Output the (x, y) coordinate of the center of the cell containing the given text.  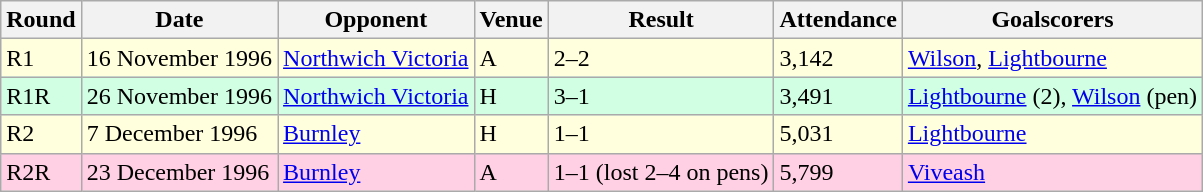
Venue (511, 20)
R2 (41, 134)
Opponent (376, 20)
R1R (41, 96)
5,799 (838, 172)
Lightbourne (1052, 134)
5,031 (838, 134)
3–1 (661, 96)
3,142 (838, 58)
23 December 1996 (179, 172)
Round (41, 20)
7 December 1996 (179, 134)
Viveash (1052, 172)
Result (661, 20)
1–1 (lost 2–4 on pens) (661, 172)
26 November 1996 (179, 96)
R2R (41, 172)
Lightbourne (2), Wilson (pen) (1052, 96)
Attendance (838, 20)
Wilson, Lightbourne (1052, 58)
2–2 (661, 58)
Date (179, 20)
R1 (41, 58)
16 November 1996 (179, 58)
1–1 (661, 134)
Goalscorers (1052, 20)
3,491 (838, 96)
